Provide the (x, y) coordinate of the cell's center where the given text is located.  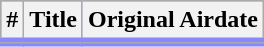
Title (54, 22)
Original Airdate (172, 22)
# (12, 22)
